Detect which cell encompasses the target text, then output its (X, Y) center coordinate. 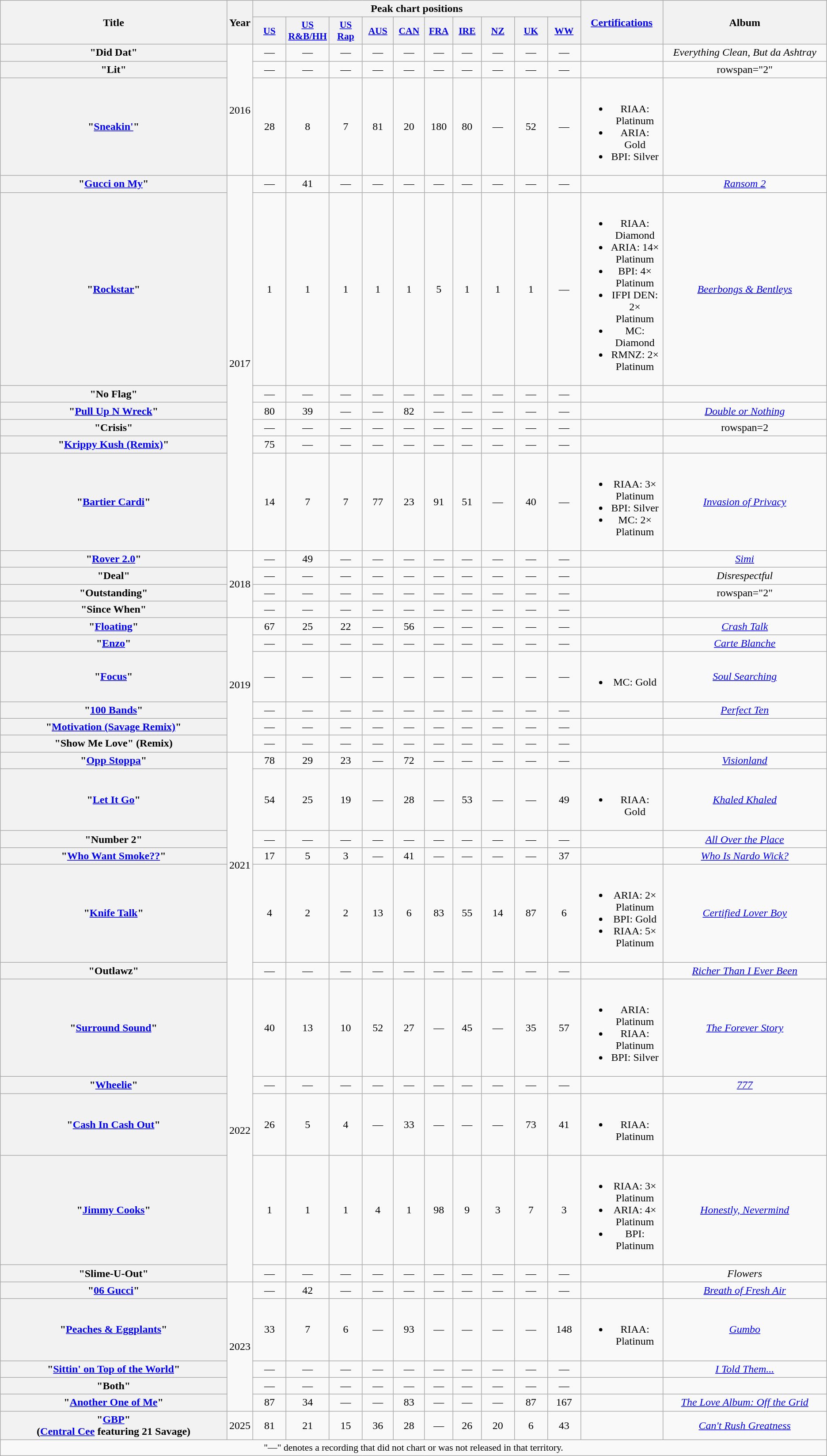
ARIA: PlatinumRIAA: PlatinumBPI: Silver (622, 1028)
NZ (497, 31)
"Peaches & Eggplants" (114, 1330)
Breath of Fresh Air (745, 1290)
"Focus" (114, 676)
Ransom 2 (745, 184)
148 (564, 1330)
"Enzo" (114, 643)
21 (307, 1425)
8 (307, 126)
"Rockstar" (114, 289)
27 (409, 1028)
"Surround Sound" (114, 1028)
"Krippy Kush (Remix)" (114, 444)
2016 (239, 110)
22 (345, 626)
Flowers (745, 1273)
Beerbongs & Bentleys (745, 289)
"GBP"(Central Cee featuring 21 Savage) (114, 1425)
55 (467, 913)
The Love Album: Off the Grid (745, 1403)
75 (269, 444)
Title (114, 22)
57 (564, 1028)
56 (409, 626)
"06 Gucci" (114, 1290)
Carte Blanche (745, 643)
167 (564, 1403)
RIAA: 3× PlatinumARIA: 4× PlatinumBPI: Platinum (622, 1210)
2022 (239, 1131)
"No Flag" (114, 394)
rowspan=2 (745, 427)
Double or Nothing (745, 411)
"Jimmy Cooks" (114, 1210)
"Since When" (114, 610)
2017 (239, 363)
"Let It Go" (114, 800)
53 (467, 800)
"Gucci on My" (114, 184)
2025 (239, 1425)
IRE (467, 31)
RIAA: DiamondARIA: 14× PlatinumBPI: 4× PlatinumIFPI DEN: 2× PlatinumMC: DiamondRMNZ: 2× Platinum (622, 289)
2023 (239, 1346)
CAN (409, 31)
777 (745, 1085)
"Outlawz" (114, 970)
"Cash In Cash Out" (114, 1124)
"Crisis" (114, 427)
Gumbo (745, 1330)
Honestly, Nevermind (745, 1210)
Certified Lover Boy (745, 913)
"Pull Up N Wreck" (114, 411)
RIAA: 3× PlatinumBPI: SilverMC: 2× Platinum (622, 501)
2019 (239, 685)
"Sittin' on Top of the World" (114, 1369)
77 (378, 501)
"Opp Stoppa" (114, 760)
34 (307, 1403)
45 (467, 1028)
Soul Searching (745, 676)
72 (409, 760)
Disrespectful (745, 576)
Visionland (745, 760)
Peak chart positions (417, 9)
Year (239, 22)
42 (307, 1290)
10 (345, 1028)
9 (467, 1210)
"Deal" (114, 576)
35 (531, 1028)
"Did Dat" (114, 53)
AUS (378, 31)
MC: Gold (622, 676)
Everything Clean, But da Ashtray (745, 53)
RIAA: PlatinumARIA: GoldBPI: Silver (622, 126)
Crash Talk (745, 626)
"Outstanding" (114, 593)
"Show Me Love" (Remix) (114, 743)
"Slime-U-Out" (114, 1273)
All Over the Place (745, 839)
2021 (239, 865)
19 (345, 800)
Simi (745, 559)
"Bartier Cardi" (114, 501)
39 (307, 411)
The Forever Story (745, 1028)
"Knife Talk" (114, 913)
67 (269, 626)
51 (467, 501)
"Lit" (114, 69)
ARIA: 2× PlatinumBPI: GoldRIAA: 5× Platinum (622, 913)
54 (269, 800)
2018 (239, 584)
"Number 2" (114, 839)
US (269, 31)
Can't Rush Greatness (745, 1425)
"Motivation (Savage Remix)" (114, 727)
73 (531, 1124)
78 (269, 760)
15 (345, 1425)
FRA (439, 31)
Richer Than I Ever Been (745, 970)
"Another One of Me" (114, 1403)
Invasion of Privacy (745, 501)
UK (531, 31)
Perfect Ten (745, 710)
29 (307, 760)
82 (409, 411)
US Rap (345, 31)
36 (378, 1425)
91 (439, 501)
WW (564, 31)
98 (439, 1210)
Who Is Nardo Wick? (745, 856)
180 (439, 126)
17 (269, 856)
"100 Bands" (114, 710)
37 (564, 856)
"Both" (114, 1386)
"Sneakin'" (114, 126)
43 (564, 1425)
US R&B/HH (307, 31)
93 (409, 1330)
"Wheelie" (114, 1085)
Album (745, 22)
RIAA: Gold (622, 800)
"—" denotes a recording that did not chart or was not released in that territory. (413, 1448)
Certifications (622, 22)
"Floating" (114, 626)
"Rover 2.0" (114, 559)
"Who Want Smoke??" (114, 856)
Khaled Khaled (745, 800)
I Told Them... (745, 1369)
